For the text-containing cell, return its midpoint in [x, y] coordinate format. 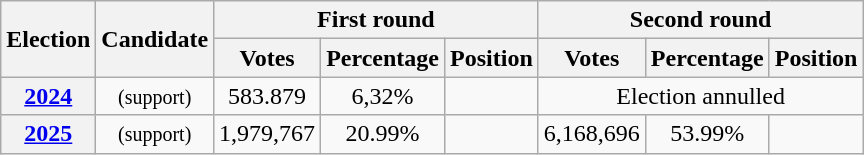
First round [376, 20]
20.99% [383, 134]
Candidate [155, 39]
Second round [700, 20]
6,168,696 [592, 134]
53.99% [707, 134]
583.879 [268, 96]
2025 [48, 134]
1,979,767 [268, 134]
Election annulled [700, 96]
Election [48, 39]
6,32% [383, 96]
2024 [48, 96]
